Return the (x, y) coordinate for the center point of the cell that contains the specified text.  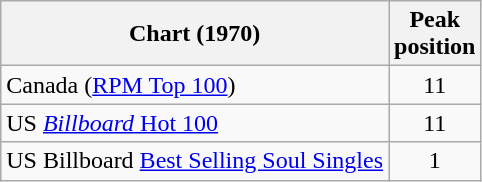
Chart (1970) (195, 34)
US Billboard Hot 100 (195, 123)
Peakposition (435, 34)
1 (435, 161)
Canada (RPM Top 100) (195, 85)
US Billboard Best Selling Soul Singles (195, 161)
